Detect which cell encompasses the target text, then output its (x, y) center coordinate. 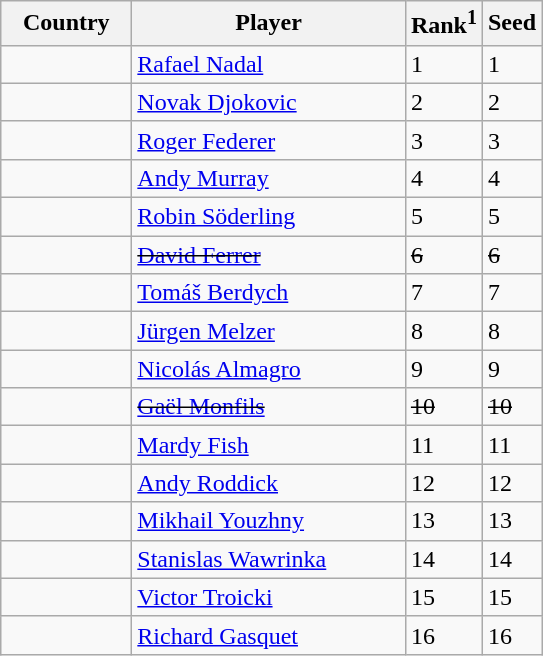
Andy Murray (269, 178)
Country (66, 24)
Seed (512, 24)
Mardy Fish (269, 445)
Tomáš Berdych (269, 293)
Andy Roddick (269, 483)
Rank1 (444, 24)
Gaël Monfils (269, 407)
Robin Söderling (269, 217)
Rafael Nadal (269, 64)
Mikhail Youzhny (269, 521)
Nicolás Almagro (269, 369)
Stanislas Wawrinka (269, 559)
Jürgen Melzer (269, 331)
Novak Djokovic (269, 102)
David Ferrer (269, 255)
Player (269, 24)
Roger Federer (269, 140)
Victor Troicki (269, 597)
Richard Gasquet (269, 635)
